Pinpoint the cell where the given text exists, returning its [x, y] midpoint coordinate. 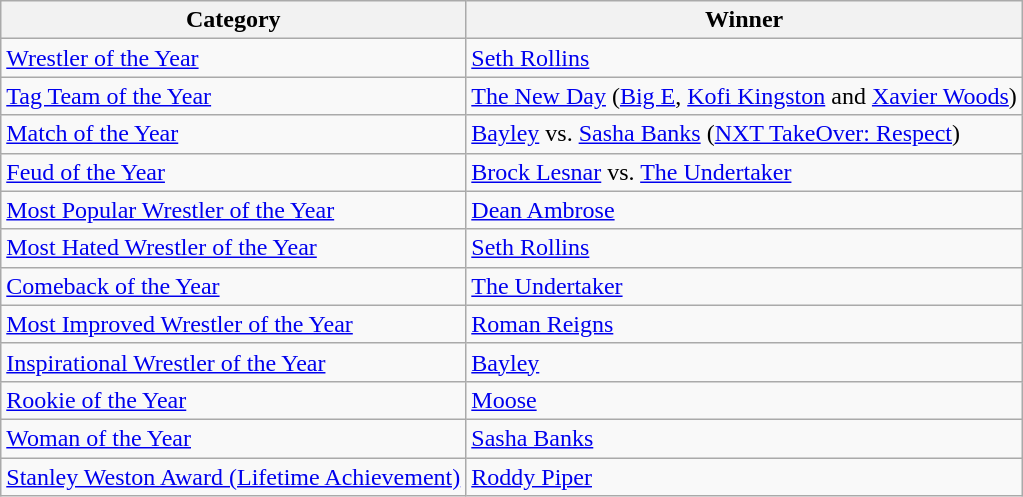
Dean Ambrose [744, 210]
Moose [744, 400]
Most Hated Wrestler of the Year [234, 248]
Most Improved Wrestler of the Year [234, 324]
Bayley [744, 362]
Roddy Piper [744, 477]
Sasha Banks [744, 438]
Winner [744, 20]
Match of the Year [234, 134]
The New Day (Big E, Kofi Kingston and Xavier Woods) [744, 96]
Category [234, 20]
Brock Lesnar vs. The Undertaker [744, 172]
Feud of the Year [234, 172]
Tag Team of the Year [234, 96]
Comeback of the Year [234, 286]
Most Popular Wrestler of the Year [234, 210]
Woman of the Year [234, 438]
Rookie of the Year [234, 400]
Inspirational Wrestler of the Year [234, 362]
Stanley Weston Award (Lifetime Achievement) [234, 477]
The Undertaker [744, 286]
Roman Reigns [744, 324]
Wrestler of the Year [234, 58]
Bayley vs. Sasha Banks (NXT TakeOver: Respect) [744, 134]
